Scan for the cell matching the given text and deliver its [X, Y] coordinate at center. 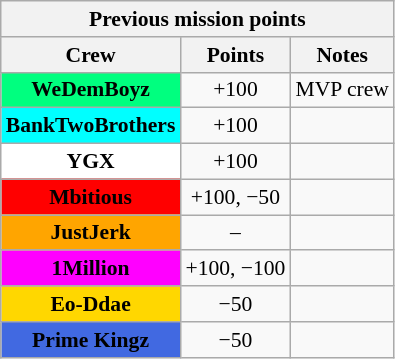
YGX [91, 162]
+100, −100 [235, 269]
Prime Kingz [91, 340]
WeDemBoyz [91, 90]
Points [235, 55]
Mbitious [91, 197]
BankTwoBrothers [91, 126]
JustJerk [91, 233]
Previous mission points [198, 19]
– [235, 233]
Crew [91, 55]
1Million [91, 269]
MVP crew [342, 90]
Eo-Ddae [91, 304]
+100, −50 [235, 197]
Notes [342, 55]
